Locate the cell with the specified text and output its [x, y] center coordinate. 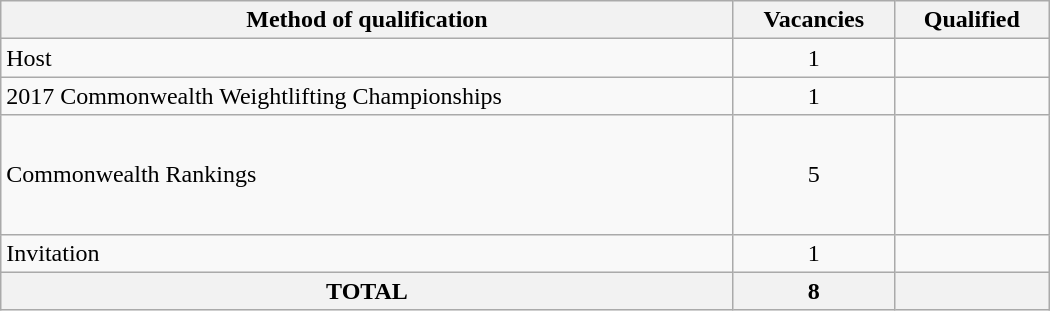
Host [367, 58]
Commonwealth Rankings [367, 174]
Method of qualification [367, 20]
8 [814, 291]
TOTAL [367, 291]
Qualified [972, 20]
5 [814, 174]
Vacancies [814, 20]
Invitation [367, 253]
2017 Commonwealth Weightlifting Championships [367, 96]
